Identify which cell holds the provided text, then report its [X, Y] central coordinate. 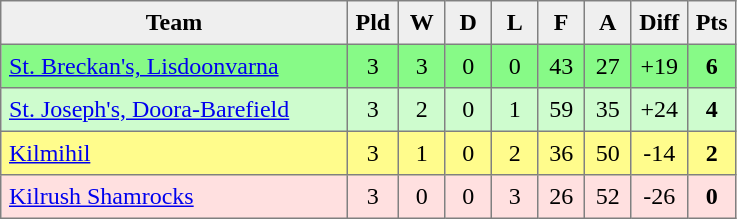
35 [607, 110]
52 [607, 197]
+24 [659, 110]
43 [561, 66]
St. Joseph's, Doora-Barefield [174, 110]
Pld [372, 23]
59 [561, 110]
+19 [659, 66]
27 [607, 66]
Team [174, 23]
St. Breckan's, Lisdoonvarna [174, 66]
50 [607, 153]
A [607, 23]
4 [711, 110]
26 [561, 197]
Pts [711, 23]
Diff [659, 23]
36 [561, 153]
Kilmihil [174, 153]
F [561, 23]
D [468, 23]
W [421, 23]
-14 [659, 153]
L [514, 23]
-26 [659, 197]
Kilrush Shamrocks [174, 197]
6 [711, 66]
